Return the (X, Y) coordinate for the center point of the cell that contains the specified text.  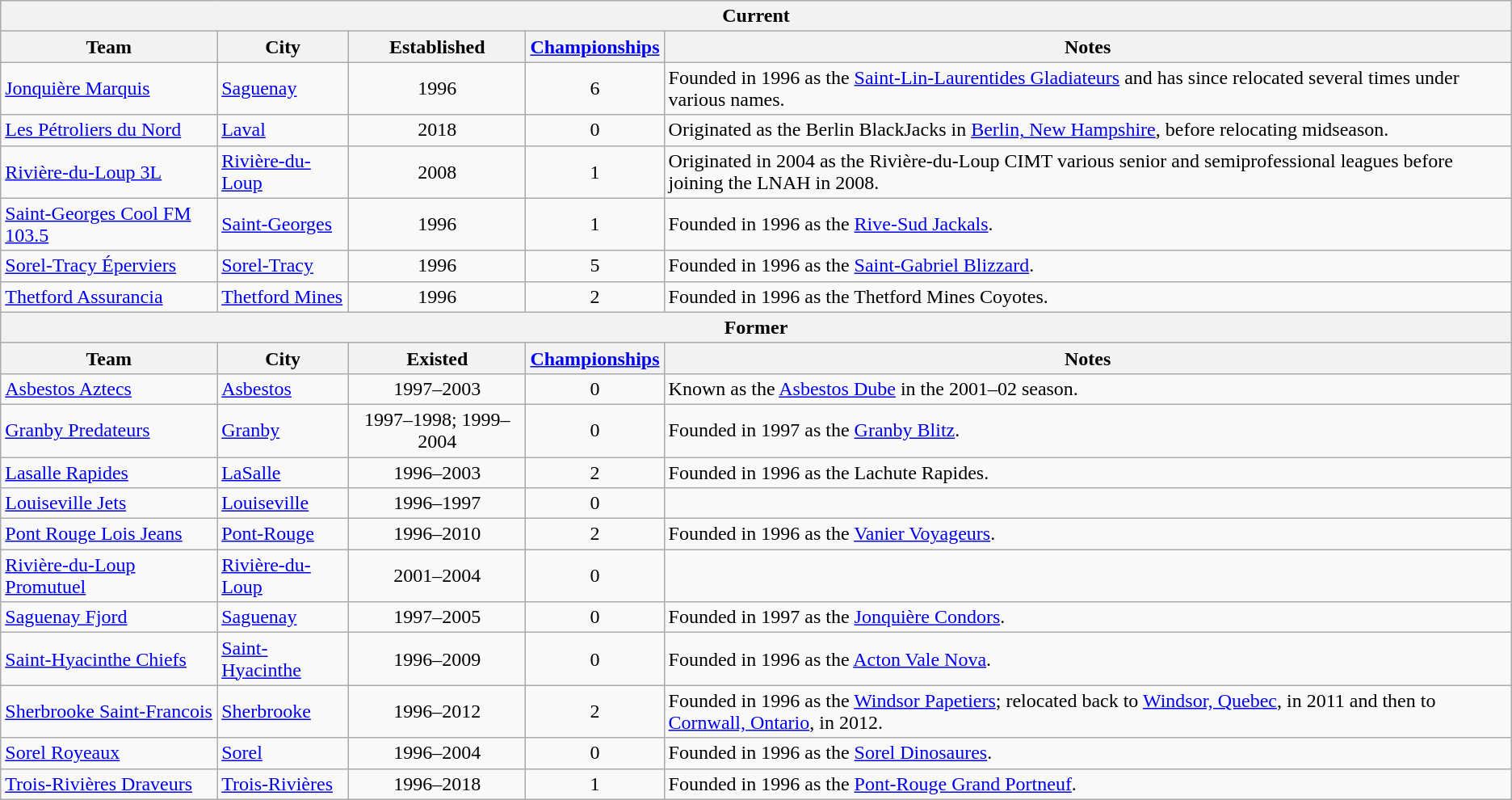
Trois-Rivières (283, 784)
6 (594, 89)
1996–2009 (438, 659)
Known as the Asbestos Dube in the 2001–02 season. (1087, 389)
1997–1998; 1999–2004 (438, 430)
Founded in 1996 as the Saint-Lin-Laurentides Gladiateurs and has since relocated several times under various names. (1087, 89)
Founded in 1996 as the Thetford Mines Coyotes. (1087, 297)
Founded in 1996 as the Saint-Gabriel Blizzard. (1087, 266)
1996–2012 (438, 711)
Louiseville (283, 503)
Founded in 1996 as the Sorel Dinosaures. (1087, 753)
2001–2004 (438, 575)
Lasalle Rapides (109, 473)
Founded in 1997 as the Jonquière Condors. (1087, 617)
Founded in 1996 as the Pont-Rouge Grand Portneuf. (1087, 784)
1997–2005 (438, 617)
Rivière-du-Loup Promutuel (109, 575)
1996–2003 (438, 473)
Saint-Georges Cool FM 103.5 (109, 225)
Rivière-du-Loup 3L (109, 171)
Louiseville Jets (109, 503)
1996–2018 (438, 784)
Founded in 1996 as the Rive-Sud Jackals. (1087, 225)
Saguenay Fjord (109, 617)
Pont-Rouge (283, 534)
1996–1997 (438, 503)
2018 (438, 130)
Saint-Hyacinthe Chiefs (109, 659)
Sherbrooke (283, 711)
Thetford Mines (283, 297)
Sorel Royeaux (109, 753)
LaSalle (283, 473)
Granby Predateurs (109, 430)
Sherbrooke Saint-Francois (109, 711)
Established (438, 47)
Saint-Hyacinthe (283, 659)
5 (594, 266)
Originated in 2004 as the Rivière-du-Loup CIMT various senior and semiprofessional leagues before joining the LNAH in 2008. (1087, 171)
1997–2003 (438, 389)
Asbestos (283, 389)
Asbestos Aztecs (109, 389)
Originated as the Berlin BlackJacks in Berlin, New Hampshire, before relocating midseason. (1087, 130)
Founded in 1996 as the Windsor Papetiers; relocated back to Windsor, Quebec, in 2011 and then to Cornwall, Ontario, in 2012. (1087, 711)
Founded in 1996 as the Lachute Rapides. (1087, 473)
Former (756, 327)
Jonquière Marquis (109, 89)
Granby (283, 430)
Saint-Georges (283, 225)
1996–2010 (438, 534)
Founded in 1996 as the Vanier Voyageurs. (1087, 534)
2008 (438, 171)
Sorel (283, 753)
Les Pétroliers du Nord (109, 130)
Sorel-Tracy Éperviers (109, 266)
Thetford Assurancia (109, 297)
Trois-Rivières Draveurs (109, 784)
1996–2004 (438, 753)
Sorel-Tracy (283, 266)
Founded in 1997 as the Granby Blitz. (1087, 430)
Pont Rouge Lois Jeans (109, 534)
Existed (438, 358)
Laval (283, 130)
Founded in 1996 as the Acton Vale Nova. (1087, 659)
Current (756, 16)
